Scan for the cell matching the given text and deliver its (x, y) coordinate at center. 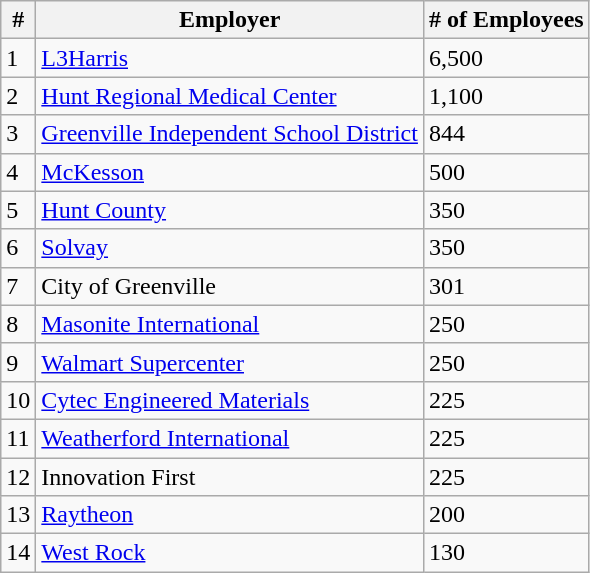
# of Employees (506, 20)
130 (506, 553)
Employer (230, 20)
200 (506, 515)
12 (18, 477)
Cytec Engineered Materials (230, 400)
1 (18, 58)
7 (18, 286)
Walmart Supercenter (230, 362)
Solvay (230, 248)
301 (506, 286)
1,100 (506, 96)
Raytheon (230, 515)
McKesson (230, 172)
West Rock (230, 553)
500 (506, 172)
# (18, 20)
6,500 (506, 58)
2 (18, 96)
3 (18, 134)
6 (18, 248)
Greenville Independent School District (230, 134)
Masonite International (230, 324)
4 (18, 172)
11 (18, 438)
City of Greenville (230, 286)
9 (18, 362)
13 (18, 515)
Innovation First (230, 477)
Weatherford International (230, 438)
5 (18, 210)
Hunt County (230, 210)
8 (18, 324)
10 (18, 400)
Hunt Regional Medical Center (230, 96)
844 (506, 134)
14 (18, 553)
L3Harris (230, 58)
